For the text-containing cell, return its midpoint in (X, Y) coordinate format. 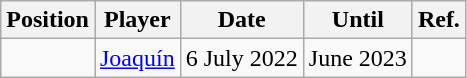
Date (242, 20)
Joaquín (137, 58)
Ref. (438, 20)
June 2023 (358, 58)
Position (48, 20)
Until (358, 20)
6 July 2022 (242, 58)
Player (137, 20)
